Search for the cell housing the specified text and yield its [X, Y] center coordinate. 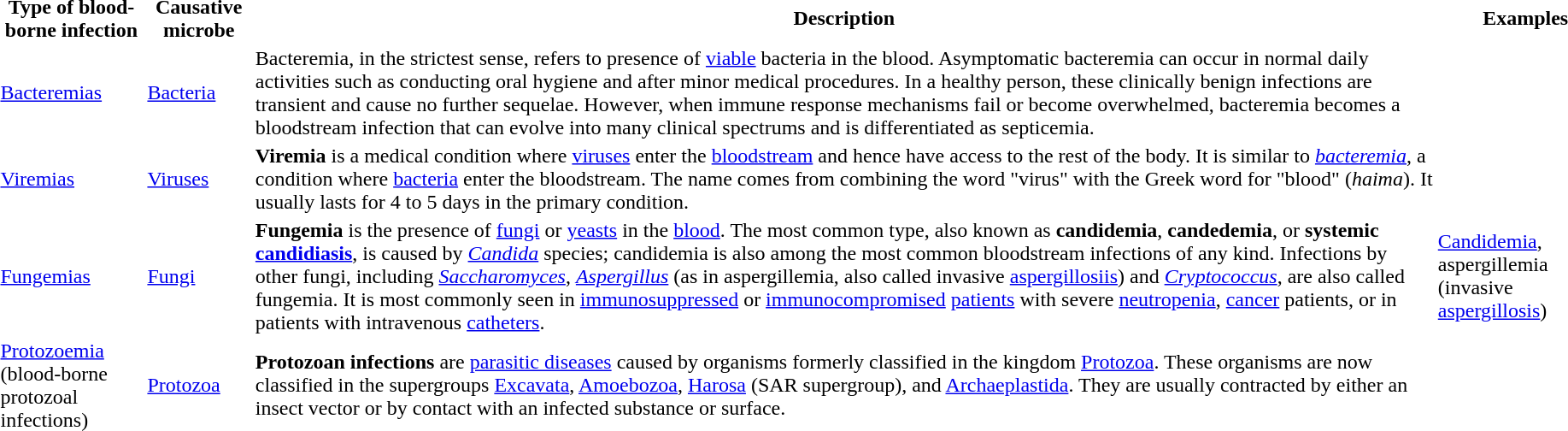
Fungi [198, 276]
Bacteria [198, 92]
Viruses [198, 179]
